Determine the [X, Y] coordinate at the center of the cell enclosing the given text.  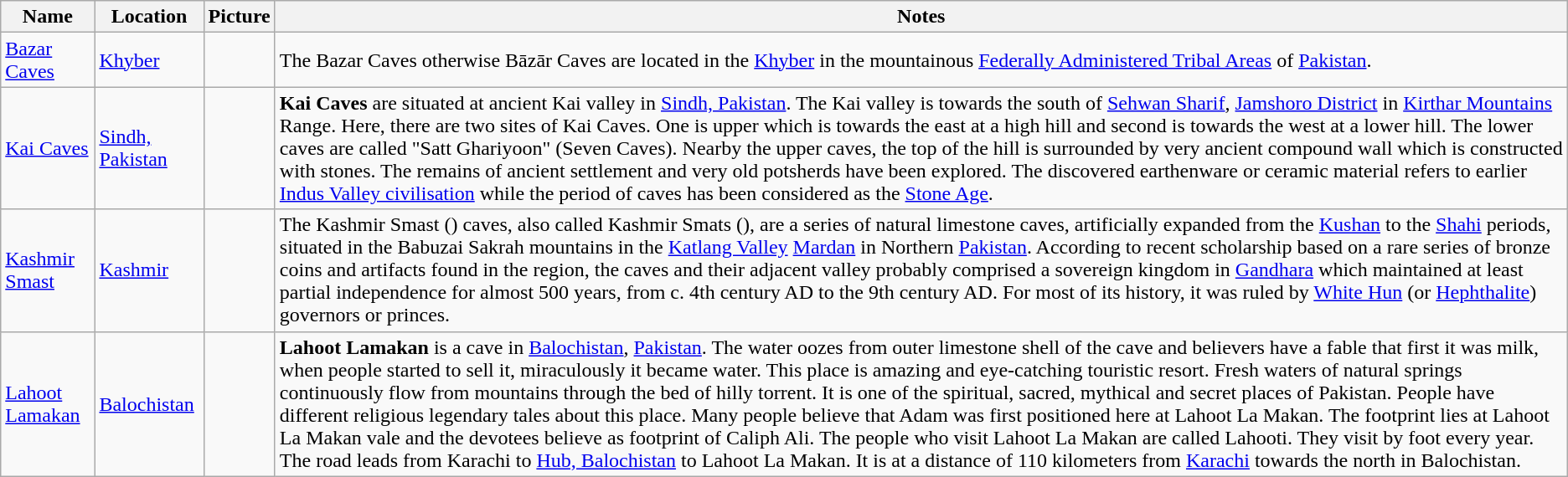
Location [149, 17]
Picture [240, 17]
Kashmir Smast [48, 270]
Balochistan [149, 403]
Khyber [149, 60]
Name [48, 17]
Sindh, Pakistan [149, 148]
Bazar Caves [48, 60]
Kai Caves [48, 148]
Lahoot Lamakan [48, 403]
Kashmir [149, 270]
Notes [921, 17]
The Bazar Caves otherwise Bāzār Caves are located in the Khyber in the mountainous Federally Administered Tribal Areas of Pakistan. [921, 60]
